Return the [X, Y] coordinate for the center point of the cell that contains the specified text.  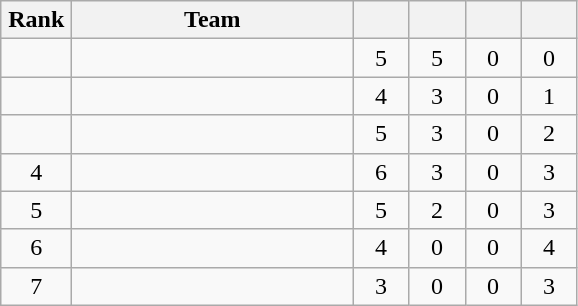
7 [36, 286]
Team [212, 20]
1 [549, 96]
Rank [36, 20]
